For the text-containing cell, return its midpoint in [X, Y] coordinate format. 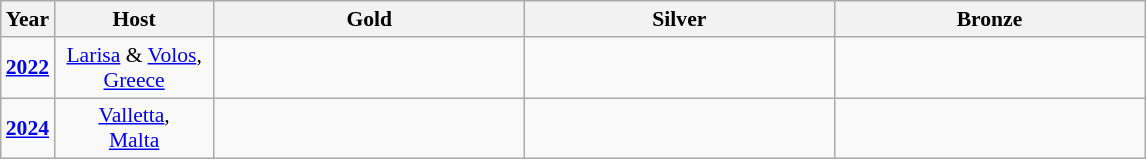
Gold [369, 19]
Year [28, 19]
Silver [679, 19]
2024 [28, 128]
Valletta,Malta [134, 128]
2022 [28, 68]
Host [134, 19]
Bronze [989, 19]
Larisa & Volos,Greece [134, 68]
